Output the (x, y) coordinate of the center of the cell containing the given text.  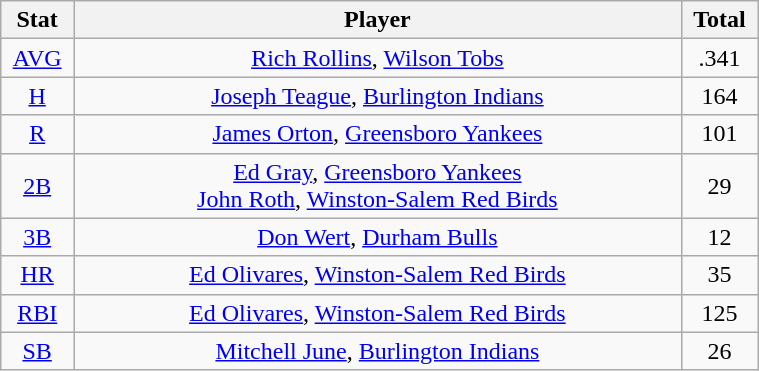
H (38, 96)
29 (719, 186)
125 (719, 313)
Stat (38, 20)
Joseph Teague, Burlington Indians (378, 96)
SB (38, 351)
.341 (719, 58)
Ed Gray, Greensboro Yankees John Roth, Winston-Salem Red Birds (378, 186)
Mitchell June, Burlington Indians (378, 351)
Rich Rollins, Wilson Tobs (378, 58)
Don Wert, Durham Bulls (378, 237)
101 (719, 134)
2B (38, 186)
R (38, 134)
164 (719, 96)
3B (38, 237)
26 (719, 351)
35 (719, 275)
Total (719, 20)
James Orton, Greensboro Yankees (378, 134)
AVG (38, 58)
HR (38, 275)
12 (719, 237)
Player (378, 20)
RBI (38, 313)
